Find where the given text appears and provide that cell's center as [X, Y] coordinate. 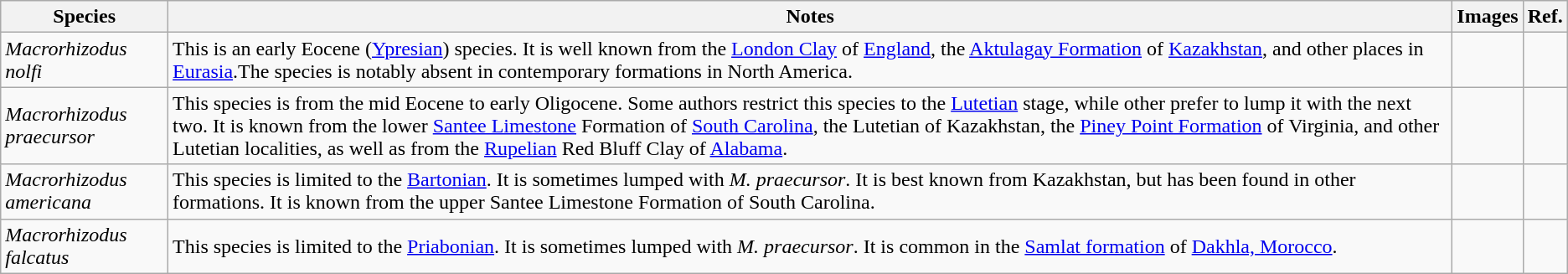
Macrorhizodus falcatus [85, 246]
This species is limited to the Priabonian. It is sometimes lumped with M. praecursor. It is common in the Samlat formation of Dakhla, Morocco. [811, 246]
Macrorhizodus americana [85, 191]
Images [1488, 17]
Notes [811, 17]
Macrorhizodus praecursor [85, 126]
Ref. [1545, 17]
Species [85, 17]
Macrorhizodus nolfi [85, 60]
